Scan for the cell matching the given text and deliver its (X, Y) coordinate at center. 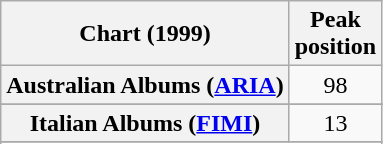
13 (335, 123)
Chart (1999) (145, 34)
Peakposition (335, 34)
Italian Albums (FIMI) (145, 123)
98 (335, 85)
Australian Albums (ARIA) (145, 85)
